Determine the [x, y] coordinate at the center of the cell enclosing the given text.  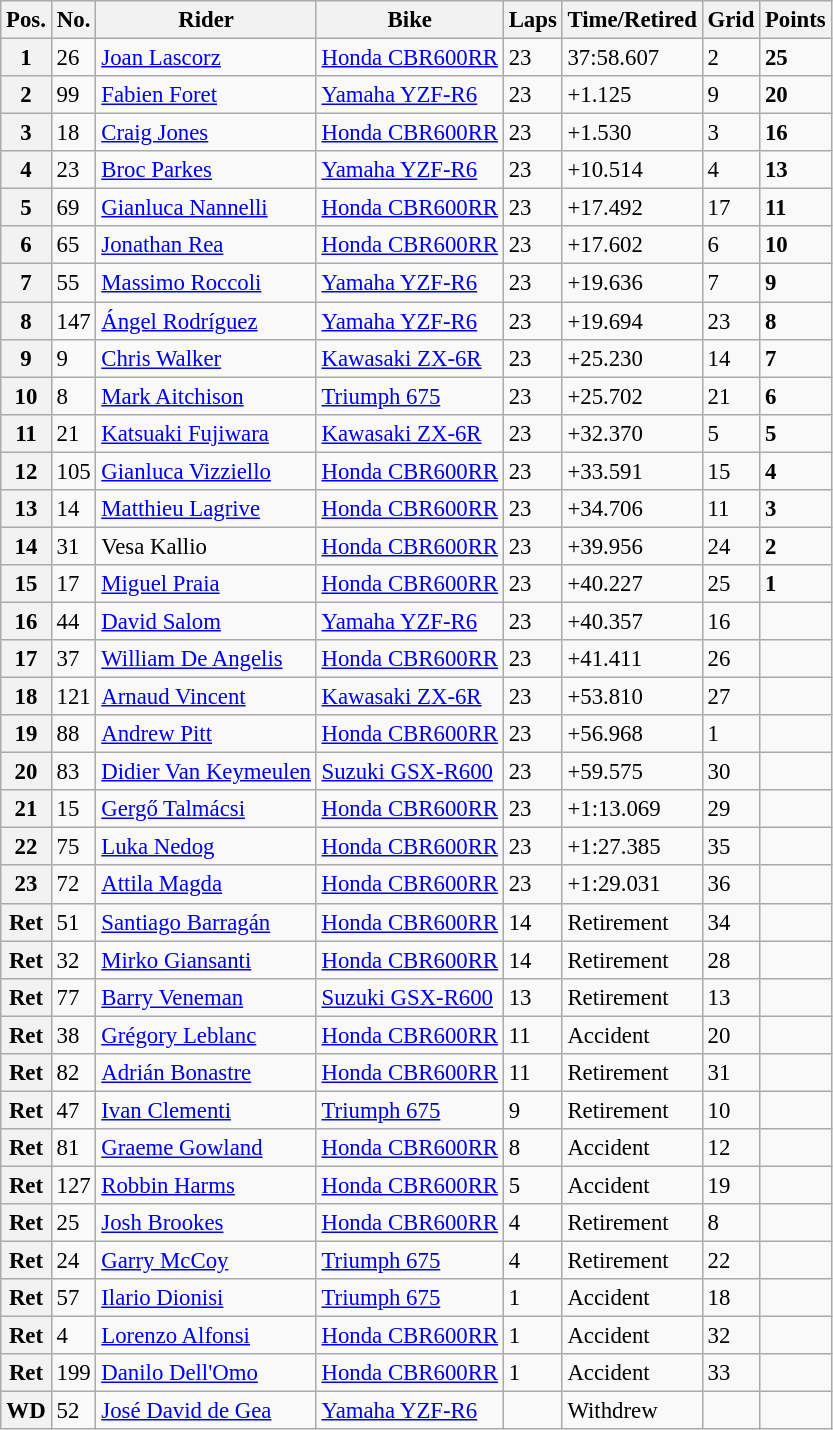
82 [74, 1073]
+1:13.069 [632, 809]
+53.810 [632, 697]
+1.125 [632, 95]
147 [74, 321]
+25.702 [632, 396]
Gianluca Nannelli [206, 208]
69 [74, 208]
Garry McCoy [206, 1261]
+1:29.031 [632, 885]
127 [74, 1185]
+40.227 [632, 584]
Time/Retired [632, 20]
Bike [410, 20]
Grid [730, 20]
+41.411 [632, 659]
37:58.607 [632, 58]
Katsuaki Fujiwara [206, 433]
47 [74, 1110]
+39.956 [632, 546]
Vesa Kallio [206, 546]
Massimo Roccoli [206, 283]
Gergő Talmácsi [206, 809]
Mirko Giansanti [206, 960]
34 [730, 922]
75 [74, 847]
Joan Lascorz [206, 58]
83 [74, 772]
29 [730, 809]
+19.636 [632, 283]
81 [74, 1148]
52 [74, 1411]
51 [74, 922]
33 [730, 1373]
Gianluca Vizziello [206, 471]
+17.492 [632, 208]
Laps [532, 20]
+40.357 [632, 621]
Robbin Harms [206, 1185]
Withdrew [632, 1411]
Danilo Dell'Omo [206, 1373]
Chris Walker [206, 358]
William De Angelis [206, 659]
Ángel Rodríguez [206, 321]
Fabien Foret [206, 95]
Andrew Pitt [206, 734]
38 [74, 1035]
+17.602 [632, 245]
Santiago Barragán [206, 922]
Grégory Leblanc [206, 1035]
+34.706 [632, 509]
37 [74, 659]
30 [730, 772]
Rider [206, 20]
+32.370 [632, 433]
Attila Magda [206, 885]
+56.968 [632, 734]
Lorenzo Alfonsi [206, 1336]
Luka Nedog [206, 847]
Ilario Dionisi [206, 1298]
35 [730, 847]
Didier Van Keymeulen [206, 772]
Josh Brookes [206, 1223]
+1.530 [632, 133]
Points [796, 20]
David Salom [206, 621]
121 [74, 697]
Miguel Praia [206, 584]
+25.230 [632, 358]
88 [74, 734]
99 [74, 95]
44 [74, 621]
Craig Jones [206, 133]
Graeme Gowland [206, 1148]
Ivan Clementi [206, 1110]
Barry Veneman [206, 997]
Adrián Bonastre [206, 1073]
77 [74, 997]
57 [74, 1298]
Jonathan Rea [206, 245]
36 [730, 885]
WD [26, 1411]
Arnaud Vincent [206, 697]
José David de Gea [206, 1411]
Pos. [26, 20]
+1:27.385 [632, 847]
27 [730, 697]
28 [730, 960]
+59.575 [632, 772]
55 [74, 283]
Mark Aitchison [206, 396]
72 [74, 885]
+33.591 [632, 471]
+10.514 [632, 170]
Matthieu Lagrive [206, 509]
65 [74, 245]
105 [74, 471]
Broc Parkes [206, 170]
No. [74, 20]
199 [74, 1373]
+19.694 [632, 321]
